Return (X, Y) of the center of cell containing provided text 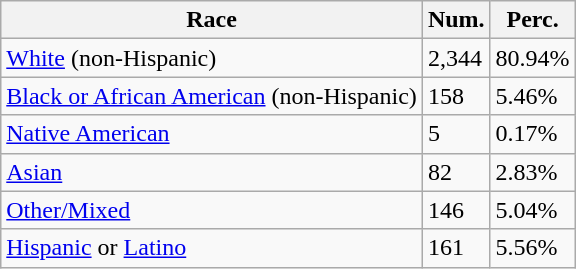
Asian (212, 172)
White (non-Hispanic) (212, 58)
Num. (456, 20)
Black or African American (non-Hispanic) (212, 96)
0.17% (532, 134)
5 (456, 134)
Hispanic or Latino (212, 248)
5.46% (532, 96)
Native American (212, 134)
146 (456, 210)
2,344 (456, 58)
80.94% (532, 58)
2.83% (532, 172)
5.04% (532, 210)
161 (456, 248)
Perc. (532, 20)
5.56% (532, 248)
82 (456, 172)
158 (456, 96)
Other/Mixed (212, 210)
Race (212, 20)
